Capture the cell that displays the provided text and extract its (X, Y) central coordinate. 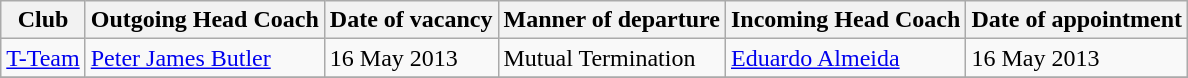
T-Team (43, 58)
Mutual Termination (612, 58)
Date of vacancy (411, 20)
Club (43, 20)
Peter James Butler (204, 58)
Incoming Head Coach (845, 20)
Outgoing Head Coach (204, 20)
Eduardo Almeida (845, 58)
Date of appointment (1077, 20)
Manner of departure (612, 20)
